Provide the [x, y] coordinate of the cell's center where the given text is located.  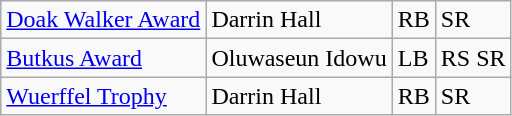
Butkus Award [104, 58]
Doak Walker Award [104, 20]
RS SR [473, 58]
Wuerffel Trophy [104, 96]
LB [414, 58]
Oluwaseun Idowu [299, 58]
